Return [X, Y] of the center of cell containing provided text 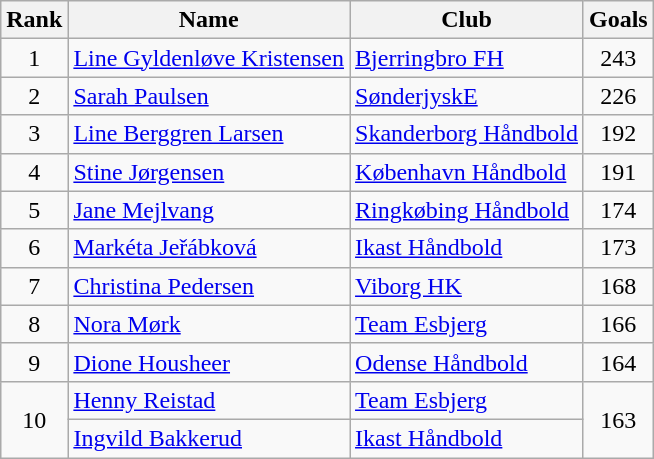
Jane Mejlvang [209, 210]
Viborg HK [467, 286]
Rank [34, 20]
226 [618, 96]
Line Gyldenløve Kristensen [209, 58]
191 [618, 172]
6 [34, 248]
Sarah Paulsen [209, 96]
3 [34, 134]
Henny Reistad [209, 400]
Nora Mørk [209, 324]
10 [34, 419]
192 [618, 134]
Bjerringbro FH [467, 58]
Ringkøbing Håndbold [467, 210]
166 [618, 324]
Line Berggren Larsen [209, 134]
Stine Jørgensen [209, 172]
4 [34, 172]
Skanderborg Håndbold [467, 134]
8 [34, 324]
Goals [618, 20]
København Håndbold [467, 172]
168 [618, 286]
SønderjyskE [467, 96]
163 [618, 419]
174 [618, 210]
Club [467, 20]
7 [34, 286]
Markéta Jeřábková [209, 248]
243 [618, 58]
Odense Håndbold [467, 362]
164 [618, 362]
Name [209, 20]
1 [34, 58]
2 [34, 96]
Ingvild Bakkerud [209, 438]
5 [34, 210]
Dione Housheer [209, 362]
Christina Pedersen [209, 286]
9 [34, 362]
173 [618, 248]
